Provide the (x, y) coordinate of the cell's center where the given text is located.  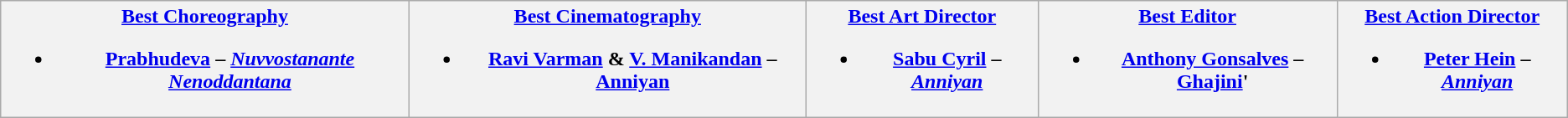
Best ChoreographyPrabhudeva – Nuvvostanante Nenoddantana (204, 59)
Best Action DirectorPeter Hein – Anniyan (1452, 59)
Best EditorAnthony Gonsalves – Ghajini' (1188, 59)
Best CinematographyRavi Varman & V. Manikandan – Anniyan (607, 59)
Best Art DirectorSabu Cyril – Anniyan (921, 59)
